Determine the [x, y] coordinate at the center of the cell enclosing the given text.  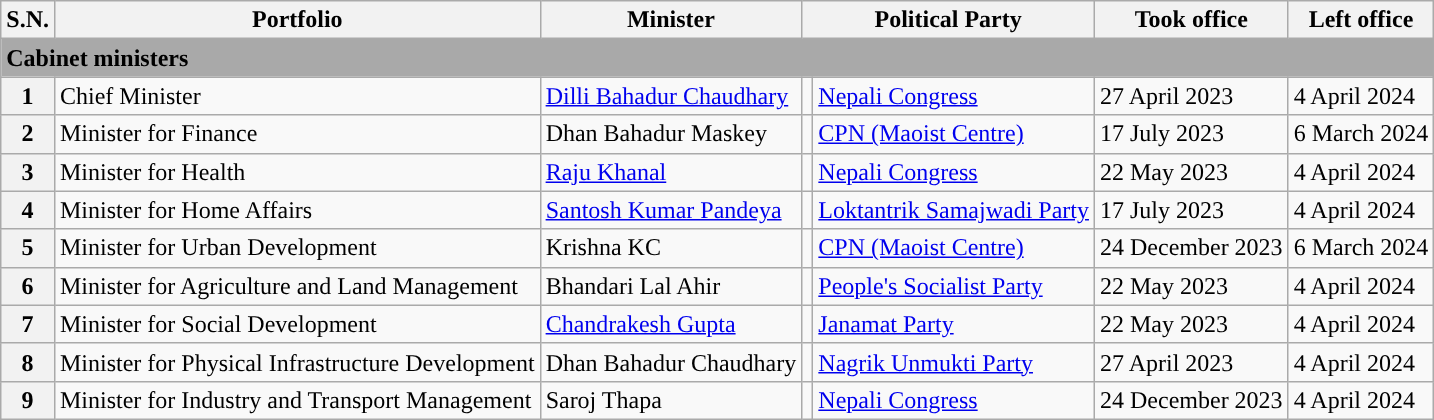
Minister for Physical Infrastructure Development [297, 362]
Minister for Home Affairs [297, 210]
Loktantrik Samajwadi Party [954, 210]
Left office [1361, 20]
4 [28, 210]
S.N. [28, 20]
Dilli Bahadur Chaudhary [671, 96]
Nagrik Unmukti Party [954, 362]
9 [28, 400]
Minister for Finance [297, 134]
5 [28, 248]
Portfolio [297, 20]
Cabinet ministers [718, 58]
Bhandari Lal Ahir [671, 286]
2 [28, 134]
Chief Minister [297, 96]
Janamat Party [954, 324]
Saroj Thapa [671, 400]
Minister for Urban Development [297, 248]
Took office [1191, 20]
Political Party [948, 20]
Minister for Industry and Transport Management [297, 400]
Santosh Kumar Pandeya [671, 210]
6 [28, 286]
Chandrakesh Gupta [671, 324]
1 [28, 96]
Minister for Health [297, 172]
Dhan Bahadur Maskey [671, 134]
Krishna KC [671, 248]
Minister for Social Development [297, 324]
Dhan Bahadur Chaudhary [671, 362]
Minister for Agriculture and Land Management [297, 286]
Minister [671, 20]
8 [28, 362]
Raju Khanal [671, 172]
3 [28, 172]
People's Socialist Party [954, 286]
7 [28, 324]
